Search for the cell housing the specified text and yield its [X, Y] center coordinate. 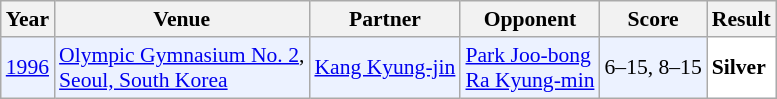
Park Joo-bong Ra Kyung-min [530, 68]
Kang Kyung-jin [384, 68]
Partner [384, 19]
Venue [182, 19]
Result [742, 19]
Year [28, 19]
Olympic Gymnasium No. 2,Seoul, South Korea [182, 68]
Score [652, 19]
1996 [28, 68]
Silver [742, 68]
Opponent [530, 19]
6–15, 8–15 [652, 68]
